From the cell containing the given text, extract its center point as [x, y] coordinate. 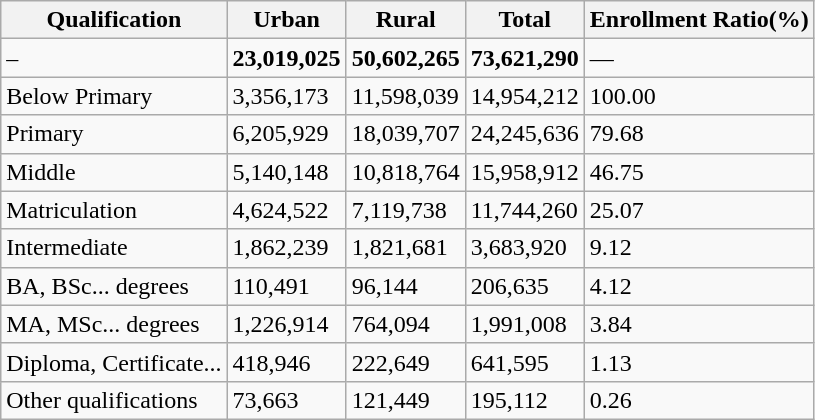
Rural [406, 20]
3,683,920 [524, 248]
Qualification [114, 20]
7,119,738 [406, 210]
418,946 [286, 362]
Below Primary [114, 96]
— [699, 58]
46.75 [699, 172]
195,112 [524, 400]
10,818,764 [406, 172]
1,226,914 [286, 324]
3,356,173 [286, 96]
73,621,290 [524, 58]
11,598,039 [406, 96]
Urban [286, 20]
5,140,148 [286, 172]
14,954,212 [524, 96]
MA, MSc... degrees [114, 324]
24,245,636 [524, 134]
– [114, 58]
100.00 [699, 96]
110,491 [286, 286]
Diploma, Certificate... [114, 362]
641,595 [524, 362]
3.84 [699, 324]
15,958,912 [524, 172]
25.07 [699, 210]
1,991,008 [524, 324]
4,624,522 [286, 210]
Matriculation [114, 210]
6,205,929 [286, 134]
121,449 [406, 400]
73,663 [286, 400]
23,019,025 [286, 58]
Total [524, 20]
1,862,239 [286, 248]
96,144 [406, 286]
4.12 [699, 286]
9.12 [699, 248]
Primary [114, 134]
Intermediate [114, 248]
18,039,707 [406, 134]
Enrollment Ratio(%) [699, 20]
206,635 [524, 286]
11,744,260 [524, 210]
222,649 [406, 362]
79.68 [699, 134]
1,821,681 [406, 248]
Middle [114, 172]
0.26 [699, 400]
Other qualifications [114, 400]
1.13 [699, 362]
50,602,265 [406, 58]
764,094 [406, 324]
BA, BSc... degrees [114, 286]
